From the cell containing the given text, extract its center point as [X, Y] coordinate. 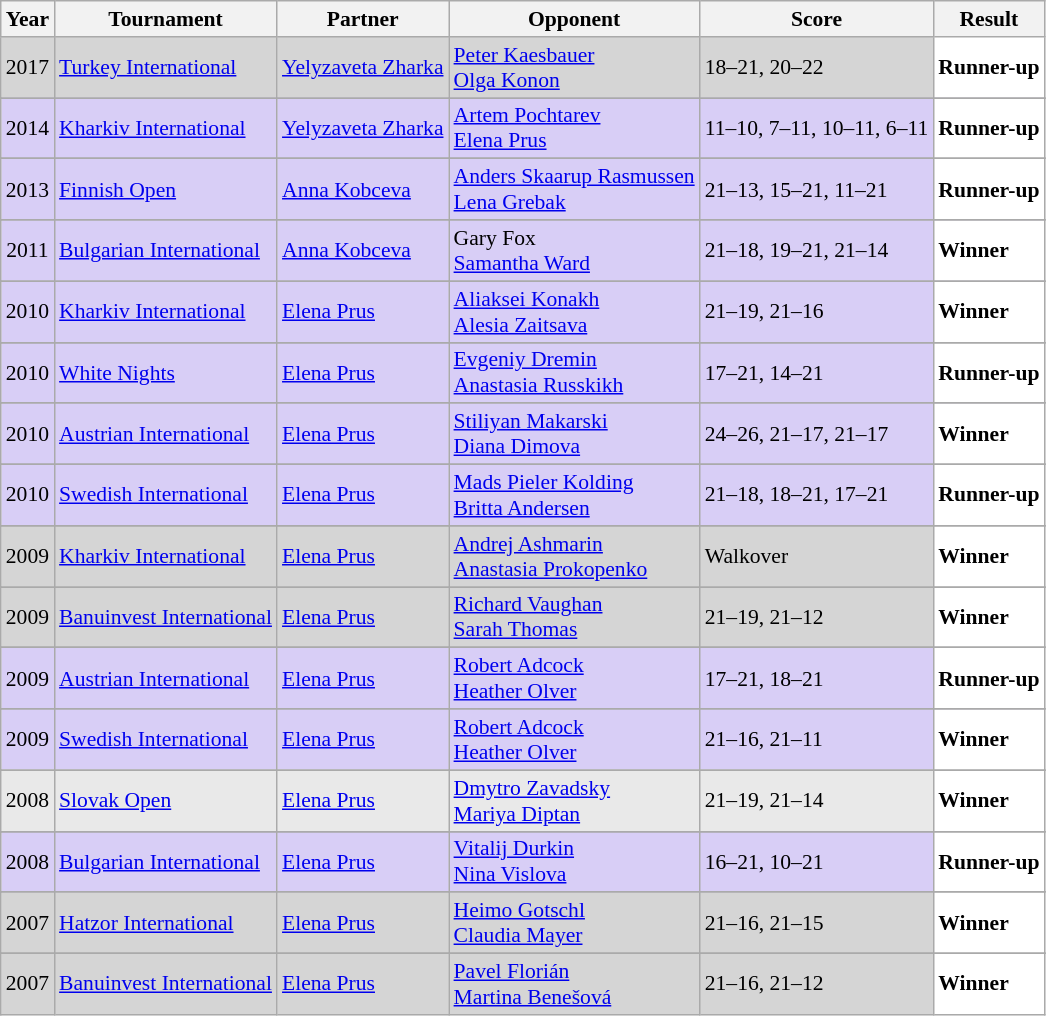
Andrej Ashmarin Anastasia Prokopenko [574, 556]
21–16, 21–11 [817, 740]
Pavel Florián Martina Benešová [574, 984]
2017 [28, 68]
Gary Fox Samantha Ward [574, 250]
Dmytro Zavadsky Mariya Diptan [574, 800]
21–18, 18–21, 17–21 [817, 496]
Slovak Open [166, 800]
24–26, 21–17, 21–17 [817, 434]
21–19, 21–16 [817, 312]
11–10, 7–11, 10–11, 6–11 [817, 128]
Vitalij Durkin Nina Vislova [574, 862]
Aliaksei Konakh Alesia Zaitsava [574, 312]
Finnish Open [166, 190]
Turkey International [166, 68]
Peter Kaesbauer Olga Konon [574, 68]
2014 [28, 128]
16–21, 10–21 [817, 862]
Artem Pochtarev Elena Prus [574, 128]
Opponent [574, 19]
Anders Skaarup Rasmussen Lena Grebak [574, 190]
Heimo Gotschl Claudia Mayer [574, 924]
Stiliyan Makarski Diana Dimova [574, 434]
Partner [363, 19]
21–18, 19–21, 21–14 [817, 250]
21–13, 15–21, 11–21 [817, 190]
White Nights [166, 372]
Hatzor International [166, 924]
Tournament [166, 19]
Walkover [817, 556]
Result [988, 19]
21–19, 21–12 [817, 618]
21–19, 21–14 [817, 800]
Year [28, 19]
18–21, 20–22 [817, 68]
Mads Pieler Kolding Britta Andersen [574, 496]
Evgeniy Dremin Anastasia Russkikh [574, 372]
17–21, 14–21 [817, 372]
17–21, 18–21 [817, 678]
2011 [28, 250]
2013 [28, 190]
Score [817, 19]
21–16, 21–15 [817, 924]
21–16, 21–12 [817, 984]
Richard Vaughan Sarah Thomas [574, 618]
